Detect which cell encompasses the target text, then output its [x, y] center coordinate. 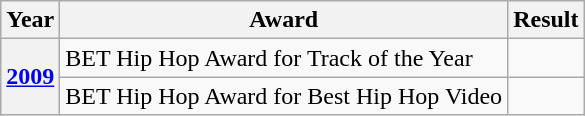
Award [284, 20]
BET Hip Hop Award for Best Hip Hop Video [284, 96]
BET Hip Hop Award for Track of the Year [284, 58]
Year [30, 20]
Result [546, 20]
2009 [30, 77]
